Identify which cell holds the provided text, then report its [x, y] central coordinate. 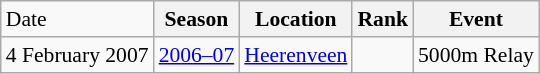
Heerenveen [296, 55]
Event [476, 19]
5000m Relay [476, 55]
Location [296, 19]
4 February 2007 [78, 55]
Rank [382, 19]
Date [78, 19]
2006–07 [197, 55]
Season [197, 19]
